For the text-containing cell, return its midpoint in [X, Y] coordinate format. 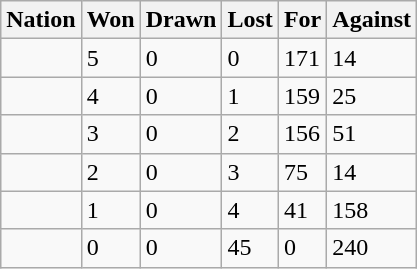
Lost [250, 20]
240 [372, 248]
5 [110, 58]
159 [302, 96]
Drawn [181, 20]
Won [110, 20]
156 [302, 134]
45 [250, 248]
51 [372, 134]
Against [372, 20]
75 [302, 172]
158 [372, 210]
171 [302, 58]
Nation [41, 20]
For [302, 20]
41 [302, 210]
25 [372, 96]
